Capture the cell that displays the provided text and extract its (x, y) central coordinate. 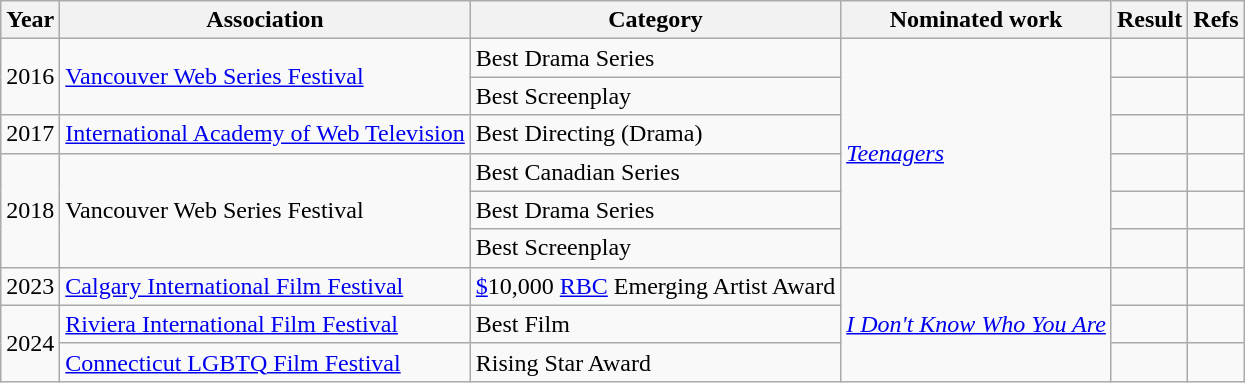
2024 (30, 343)
2017 (30, 134)
$10,000 RBC Emerging Artist Award (655, 286)
2018 (30, 210)
I Don't Know Who You Are (976, 324)
Rising Star Award (655, 362)
Association (265, 20)
Calgary International Film Festival (265, 286)
Teenagers (976, 153)
Result (1149, 20)
International Academy of Web Television (265, 134)
Category (655, 20)
Riviera International Film Festival (265, 324)
Best Canadian Series (655, 172)
Nominated work (976, 20)
Year (30, 20)
Refs (1216, 20)
Best Film (655, 324)
Best Directing (Drama) (655, 134)
Connecticut LGBTQ Film Festival (265, 362)
2016 (30, 77)
2023 (30, 286)
